Return [X, Y] of the center of cell containing provided text 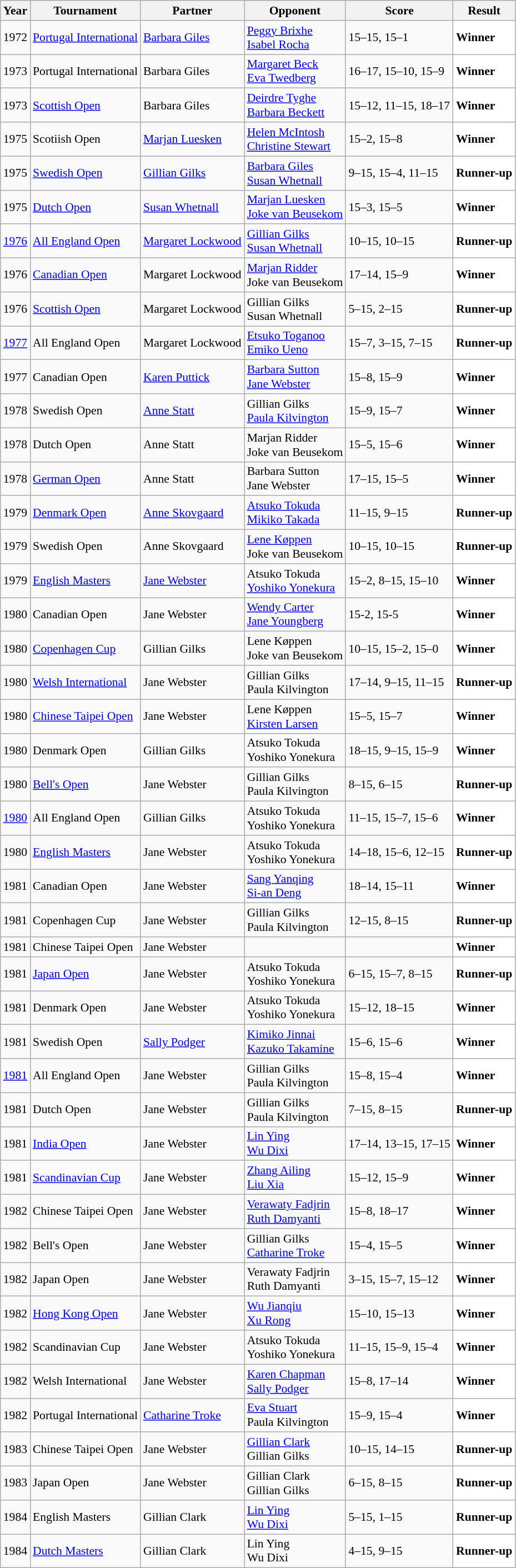
6–15, 15–7, 8–15 [399, 974]
Marjan Luesken [192, 139]
Susan Whetnall [192, 207]
Deirdre Tyghe Barbara Beckett [295, 106]
17–14, 9–15, 11–15 [399, 682]
Atsuko Tokuda Mikiko Takada [295, 513]
15-2, 15-5 [399, 614]
Gillian Gilks Catharine Troke [295, 1245]
15–10, 15–13 [399, 1313]
15–2, 15–8 [399, 139]
German Open [86, 479]
15–8, 15–4 [399, 1075]
Marjan Luesken Joke van Beusekom [295, 207]
14–18, 15–6, 12–15 [399, 852]
10–15, 15–2, 15–0 [399, 649]
Catharine Troke [192, 1415]
17–14, 15–9 [399, 275]
15–7, 3–15, 7–15 [399, 343]
18–15, 9–15, 15–9 [399, 750]
15–12, 11–15, 18–17 [399, 106]
Opponent [295, 11]
10–15, 14–15 [399, 1450]
15–6, 15–6 [399, 1042]
Result [484, 11]
16–17, 15–10, 15–9 [399, 71]
15–5, 15–6 [399, 444]
15–4, 15–5 [399, 1245]
Zhang Ailing Liu Xia [295, 1178]
Karen Puttick [192, 377]
Eva Stuart Paula Kilvington [295, 1415]
17–15, 15–5 [399, 479]
Sally Podger [192, 1042]
15–15, 15–1 [399, 38]
Margaret Beck Eva Twedberg [295, 71]
Dutch Masters [86, 1551]
18–14, 15–11 [399, 886]
Peggy Brixhe Isabel Rocha [295, 38]
11–15, 15–7, 15–6 [399, 819]
11–15, 9–15 [399, 513]
Partner [192, 11]
15–8, 17–14 [399, 1381]
1972 [16, 38]
Year [16, 11]
9–15, 15–4, 11–15 [399, 173]
12–15, 8–15 [399, 920]
Sang Yanqing Si-an Deng [295, 886]
3–15, 15–7, 15–12 [399, 1280]
8–15, 6–15 [399, 784]
6–15, 8–15 [399, 1483]
17–14, 13–15, 17–15 [399, 1143]
15–12, 15–9 [399, 1178]
4–15, 9–15 [399, 1551]
Lene Køppen Kirsten Larsen [295, 717]
Tournament [86, 11]
11–15, 15–9, 15–4 [399, 1347]
5–15, 1–15 [399, 1517]
15–5, 15–7 [399, 717]
7–15, 8–15 [399, 1110]
15–9, 15–7 [399, 411]
Helen McIntosh Christine Stewart [295, 139]
15–9, 15–4 [399, 1415]
Hong Kong Open [86, 1313]
15–3, 15–5 [399, 207]
Etsuko Toganoo Emiko Ueno [295, 343]
Scotiish Open [86, 139]
5–15, 2–15 [399, 309]
15–2, 8–15, 15–10 [399, 581]
15–12, 18–15 [399, 1008]
India Open [86, 1143]
Score [399, 11]
Karen Chapman Sally Podger [295, 1381]
15–8, 15–9 [399, 377]
Kimiko Jinnai Kazuko Takamine [295, 1042]
Wendy Carter Jane Youngberg [295, 614]
Wu Jianqiu Xu Rong [295, 1313]
Barbara Giles Susan Whetnall [295, 173]
15–8, 18–17 [399, 1212]
